Provide the (x, y) coordinate of the cell's center where the given text is located.  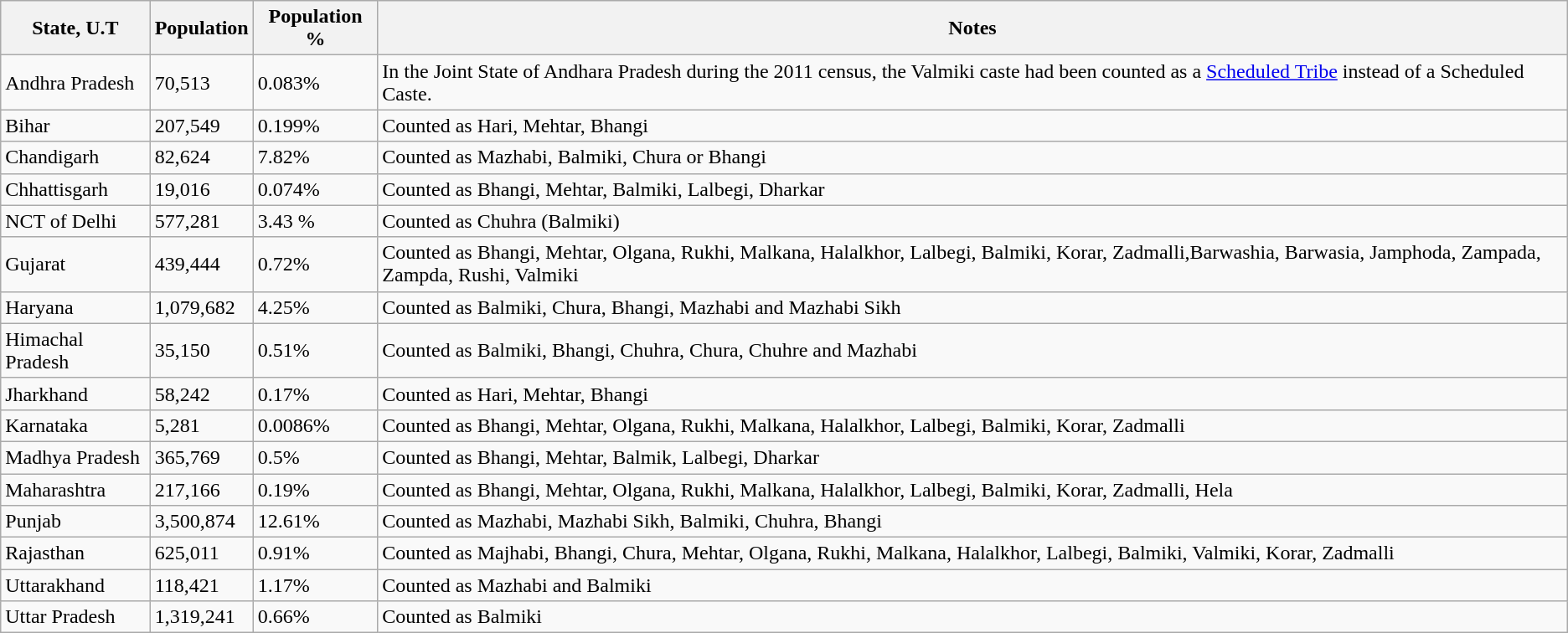
Punjab (75, 522)
Chhattisgarh (75, 189)
35,150 (201, 350)
State, U.T (75, 28)
70,513 (201, 82)
12.61% (315, 522)
Rajasthan (75, 553)
118,421 (201, 585)
Bihar (75, 126)
NCT of Delhi (75, 221)
Population (201, 28)
Counted as Mazhabi and Balmiki (972, 585)
207,549 (201, 126)
Andhra Pradesh (75, 82)
7.82% (315, 157)
Uttar Pradesh (75, 617)
Himachal Pradesh (75, 350)
Gujarat (75, 265)
0.72% (315, 265)
19,016 (201, 189)
Counted as Balmiki, Bhangi, Chuhra, Chura, Chuhre and Mazhabi (972, 350)
Counted as Mazhabi, Balmiki, Chura or Bhangi (972, 157)
Counted as Bhangi, Mehtar, Balmiki, Lalbegi, Dharkar (972, 189)
0.5% (315, 457)
0.199% (315, 126)
3.43 % (315, 221)
0.51% (315, 350)
Counted as Balmiki (972, 617)
Jharkhand (75, 394)
Counted as Majhabi, Bhangi, Chura, Mehtar, Olgana, Rukhi, Malkana, Halalkhor, Lalbegi, Balmiki, Valmiki, Korar, Zadmalli (972, 553)
58,242 (201, 394)
Uttarakhand (75, 585)
Counted as Mazhabi, Mazhabi Sikh, Balmiki, Chuhra, Bhangi (972, 522)
0.66% (315, 617)
Counted as Balmiki, Chura, Bhangi, Mazhabi and Mazhabi Sikh (972, 307)
Counted as Bhangi, Mehtar, Olgana, Rukhi, Malkana, Halalkhor, Lalbegi, Balmiki, Korar, Zadmalli, Hela (972, 490)
1,079,682 (201, 307)
1.17% (315, 585)
Notes (972, 28)
Counted as Bhangi, Mehtar, Balmik, Lalbegi, Dharkar (972, 457)
5,281 (201, 425)
4.25% (315, 307)
0.17% (315, 394)
Counted as Chuhra (Balmiki) (972, 221)
0.083% (315, 82)
1,319,241 (201, 617)
625,011 (201, 553)
0.19% (315, 490)
365,769 (201, 457)
577,281 (201, 221)
Chandigarh (75, 157)
439,444 (201, 265)
0.0086% (315, 425)
In the Joint State of Andhara Pradesh during the 2011 census, the Valmiki caste had been counted as a Scheduled Tribe instead of a Scheduled Caste. (972, 82)
Population % (315, 28)
0.91% (315, 553)
Haryana (75, 307)
217,166 (201, 490)
Madhya Pradesh (75, 457)
Counted as Bhangi, Mehtar, Olgana, Rukhi, Malkana, Halalkhor, Lalbegi, Balmiki, Korar, Zadmalli (972, 425)
Maharashtra (75, 490)
Karnataka (75, 425)
3,500,874 (201, 522)
0.074% (315, 189)
82,624 (201, 157)
